Find where the given text appears and provide that cell's center as [X, Y] coordinate. 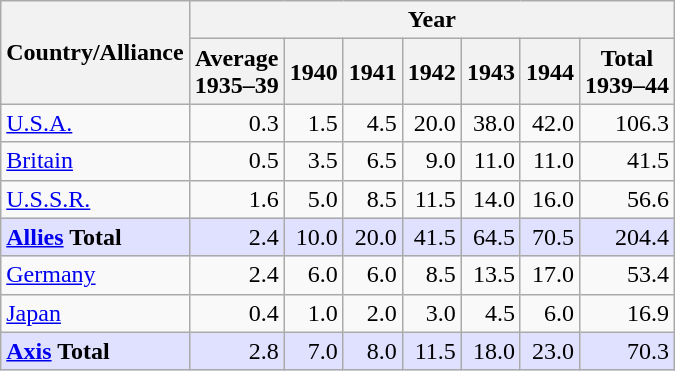
Allies Total [95, 237]
13.5 [490, 275]
1940 [314, 72]
3.0 [432, 313]
Britain [95, 161]
Japan [95, 313]
6.5 [372, 161]
1944 [550, 72]
Axis Total [95, 351]
38.0 [490, 123]
10.0 [314, 237]
U.S.S.R. [95, 199]
56.6 [628, 199]
16.0 [550, 199]
9.0 [432, 161]
204.4 [628, 237]
70.3 [628, 351]
Country/Alliance [95, 52]
23.0 [550, 351]
8.0 [372, 351]
Average1935–39 [236, 72]
16.9 [628, 313]
1.6 [236, 199]
106.3 [628, 123]
53.4 [628, 275]
70.5 [550, 237]
3.5 [314, 161]
0.5 [236, 161]
1942 [432, 72]
0.4 [236, 313]
1.0 [314, 313]
18.0 [490, 351]
14.0 [490, 199]
Germany [95, 275]
1.5 [314, 123]
17.0 [550, 275]
64.5 [490, 237]
0.3 [236, 123]
2.8 [236, 351]
U.S.A. [95, 123]
7.0 [314, 351]
Total1939–44 [628, 72]
1943 [490, 72]
Year [432, 20]
5.0 [314, 199]
1941 [372, 72]
42.0 [550, 123]
2.0 [372, 313]
